Capture the cell that displays the provided text and extract its [X, Y] central coordinate. 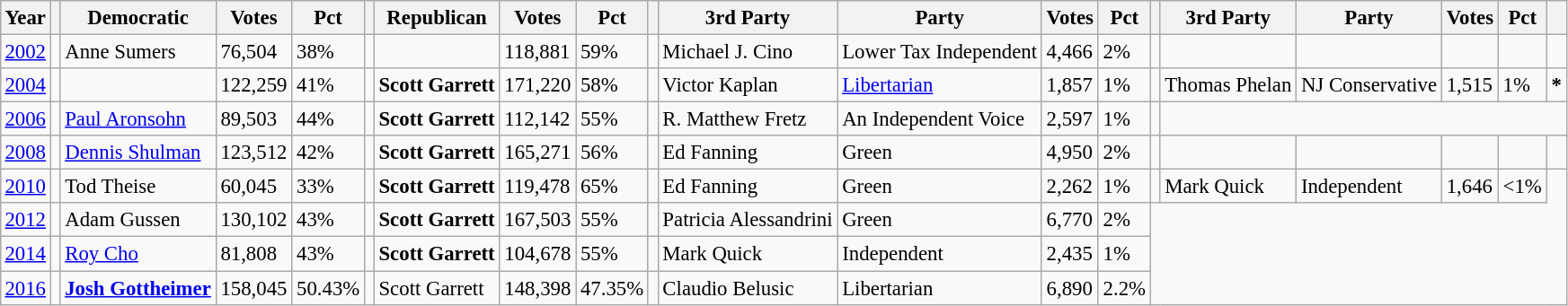
Lower Tax Independent [940, 51]
6,890 [1069, 288]
130,102 [253, 220]
* [1556, 85]
Dennis Shulman [138, 153]
6,770 [1069, 220]
112,142 [537, 119]
44% [329, 119]
119,478 [537, 187]
Adam Gussen [138, 220]
4,466 [1069, 51]
42% [329, 153]
2,262 [1069, 187]
50.43% [329, 288]
2,597 [1069, 119]
Tod Theise [138, 187]
Democratic [138, 18]
2006 [25, 119]
1,515 [1470, 85]
An Independent Voice [940, 119]
2004 [25, 85]
122,259 [253, 85]
56% [613, 153]
76,504 [253, 51]
2.2% [1124, 288]
R. Matthew Fretz [748, 119]
<1% [1522, 187]
Paul Aronsohn [138, 119]
65% [613, 187]
Josh Gottheimer [138, 288]
Republican [437, 18]
Roy Cho [138, 254]
104,678 [537, 254]
Anne Sumers [138, 51]
118,881 [537, 51]
NJ Conservative [1369, 85]
123,512 [253, 153]
2012 [25, 220]
171,220 [537, 85]
Patricia Alessandrini [748, 220]
Thomas Phelan [1228, 85]
59% [613, 51]
60,045 [253, 187]
Michael J. Cino [748, 51]
1,857 [1069, 85]
2010 [25, 187]
81,808 [253, 254]
Victor Kaplan [748, 85]
41% [329, 85]
2008 [25, 153]
Claudio Belusic [748, 288]
148,398 [537, 288]
47.35% [613, 288]
58% [613, 85]
Year [25, 18]
2014 [25, 254]
158,045 [253, 288]
1,646 [1470, 187]
167,503 [537, 220]
89,503 [253, 119]
33% [329, 187]
38% [329, 51]
165,271 [537, 153]
2016 [25, 288]
2,435 [1069, 254]
4,950 [1069, 153]
2002 [25, 51]
